For the text-containing cell, return its midpoint in [X, Y] coordinate format. 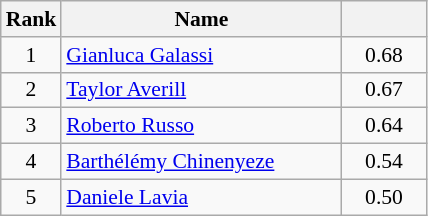
5 [32, 197]
4 [32, 162]
Taylor Averill [201, 90]
0.50 [384, 197]
0.54 [384, 162]
0.64 [384, 126]
Roberto Russo [201, 126]
Daniele Lavia [201, 197]
Name [201, 19]
3 [32, 126]
Gianluca Galassi [201, 55]
Barthélémy Chinenyeze [201, 162]
0.67 [384, 90]
Rank [32, 19]
0.68 [384, 55]
2 [32, 90]
1 [32, 55]
